Identify which cell holds the provided text, then report its (X, Y) central coordinate. 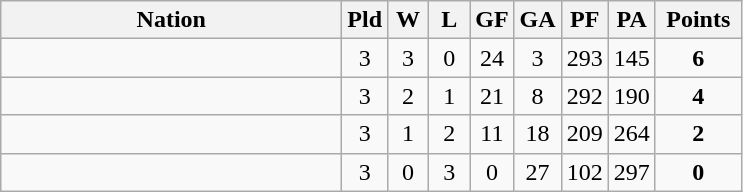
21 (492, 96)
264 (632, 134)
Pld (365, 20)
102 (584, 172)
6 (698, 58)
PA (632, 20)
24 (492, 58)
PF (584, 20)
209 (584, 134)
Points (698, 20)
297 (632, 172)
190 (632, 96)
W (408, 20)
145 (632, 58)
GA (538, 20)
8 (538, 96)
4 (698, 96)
18 (538, 134)
11 (492, 134)
GF (492, 20)
293 (584, 58)
27 (538, 172)
Nation (172, 20)
L (450, 20)
292 (584, 96)
